Identify which cell holds the provided text, then report its (x, y) central coordinate. 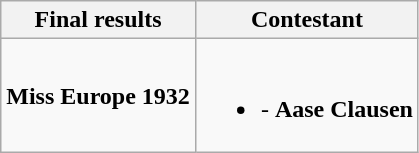
Final results (98, 20)
Miss Europe 1932 (98, 96)
- Aase Clausen (306, 96)
Contestant (306, 20)
